Search for the cell housing the specified text and yield its (x, y) center coordinate. 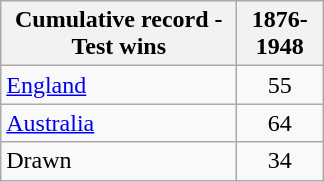
34 (280, 161)
England (119, 85)
1876-1948 (280, 34)
Cumulative record - Test wins (119, 34)
Drawn (119, 161)
Australia (119, 123)
55 (280, 85)
64 (280, 123)
